Find where the given text appears and provide that cell's center as (X, Y) coordinate. 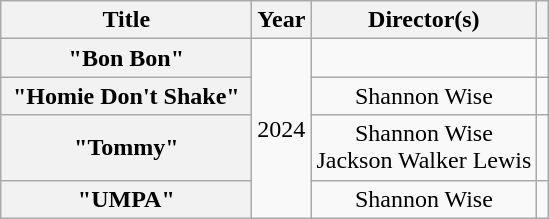
Director(s) (424, 20)
2024 (282, 128)
"UMPA" (126, 199)
"Bon Bon" (126, 58)
Title (126, 20)
"Homie Don't Shake" (126, 96)
Shannon WiseJackson Walker Lewis (424, 148)
"Tommy" (126, 148)
Year (282, 20)
